Return (X, Y) of the center of cell containing provided text 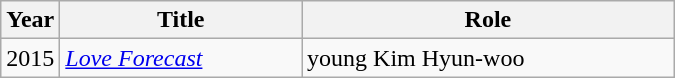
2015 (30, 58)
Love Forecast (181, 58)
Title (181, 20)
young Kim Hyun-woo (488, 58)
Role (488, 20)
Year (30, 20)
